Detect which cell encompasses the target text, then output its (x, y) center coordinate. 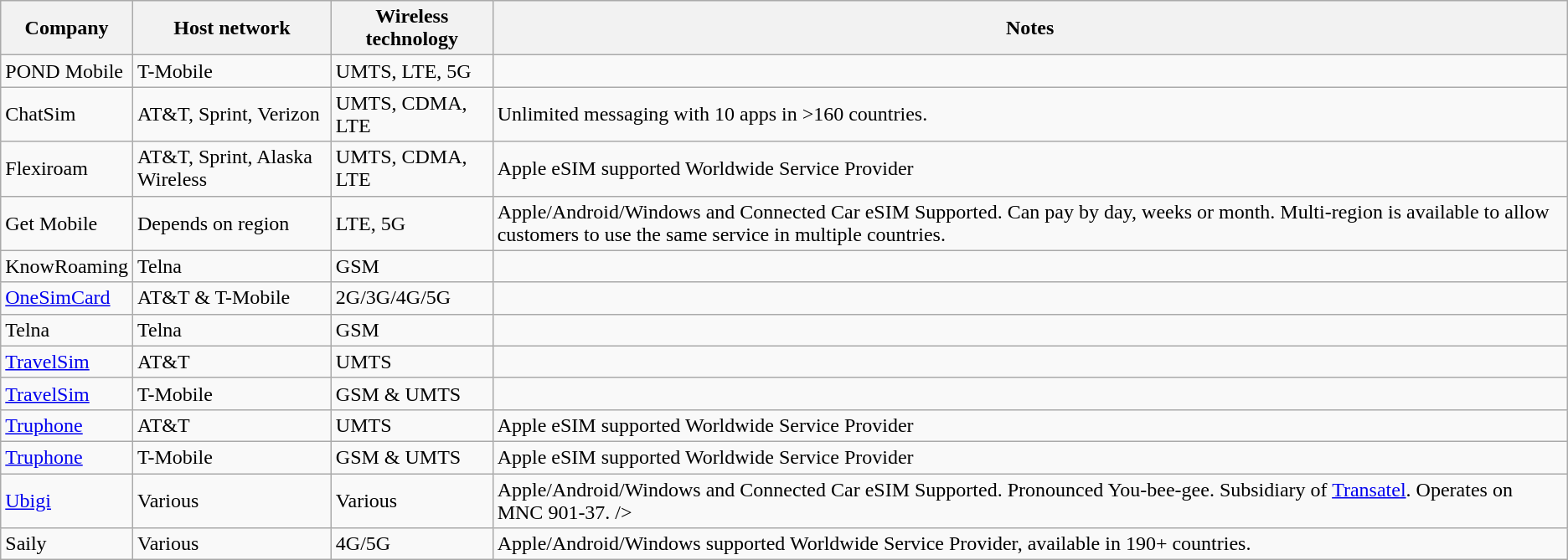
AT&T, Sprint, Verizon (231, 114)
Saily (67, 544)
Wireless technology (412, 28)
ChatSim (67, 114)
Depends on region (231, 223)
Notes (1030, 28)
2G/3G/4G/5G (412, 298)
Unlimited messaging with 10 apps in >160 countries. (1030, 114)
KnowRoaming (67, 266)
Apple/Android/Windows and Connected Car eSIM Supported. Pronounced You-bee-gee. Subsidiary of Transatel. Operates on MNC 901-37. /> (1030, 501)
UMTS, LTE, 5G (412, 71)
Apple/Android/Windows supported Worldwide Service Provider, available in 190+ countries. (1030, 544)
Host network (231, 28)
LTE, 5G (412, 223)
Ubigi (67, 501)
POND Mobile (67, 71)
AT&T & T-Mobile (231, 298)
Company (67, 28)
Get Mobile (67, 223)
4G/5G (412, 544)
Flexiroam (67, 169)
OneSimCard (67, 298)
AT&T, Sprint, Alaska Wireless (231, 169)
